Return (X, Y) of the center of cell containing provided text 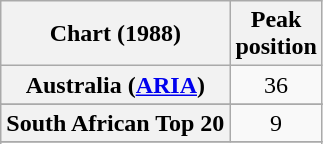
9 (276, 123)
Peakposition (276, 34)
36 (276, 85)
South African Top 20 (116, 123)
Chart (1988) (116, 34)
Australia (ARIA) (116, 85)
